Find where the given text appears and provide that cell's center as [X, Y] coordinate. 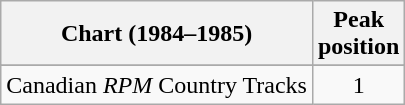
Chart (1984–1985) [157, 34]
1 [358, 85]
Canadian RPM Country Tracks [157, 85]
Peakposition [358, 34]
